Find where the given text appears and provide that cell's center as [x, y] coordinate. 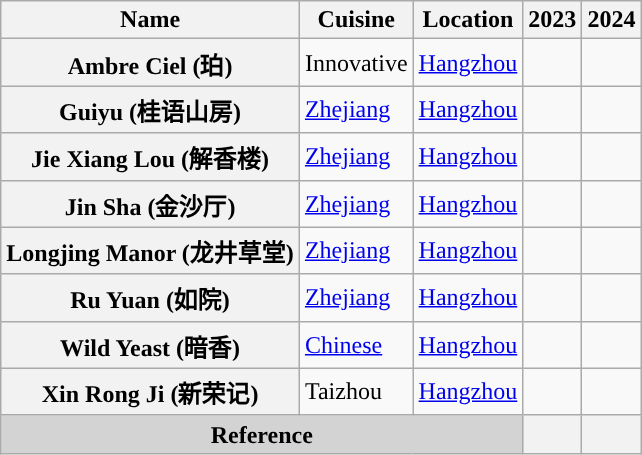
Name [150, 20]
Innovative [356, 62]
Taizhou [356, 392]
Chinese [356, 344]
Ru Yuan (如院) [150, 298]
2023 [552, 20]
Cuisine [356, 20]
Reference [262, 434]
Location [468, 20]
Jie Xiang Lou (解香楼) [150, 156]
Ambre Ciel (珀) [150, 62]
Longjing Manor (龙井草堂) [150, 250]
2024 [612, 20]
Guiyu (桂语山房) [150, 110]
Xin Rong Ji (新荣记) [150, 392]
Wild Yeast (暗香) [150, 344]
Jin Sha (金沙厅) [150, 204]
